From the cell containing the given text, extract its center point as (X, Y) coordinate. 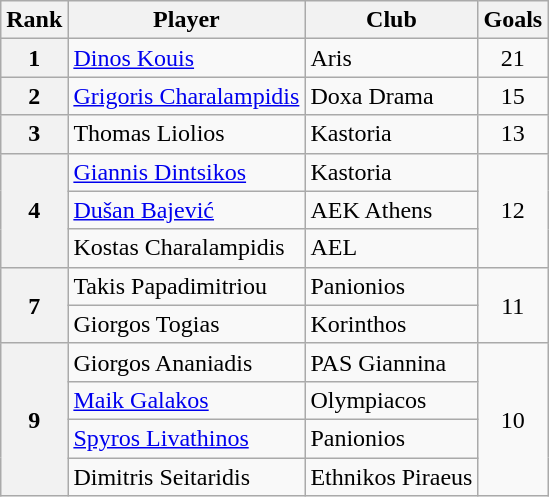
Kostas Charalampidis (186, 248)
Thomas Liolios (186, 134)
13 (513, 134)
Goals (513, 20)
Olympiacos (392, 400)
Takis Papadimitriou (186, 286)
10 (513, 419)
Club (392, 20)
Maik Galakos (186, 400)
Player (186, 20)
21 (513, 58)
AEK Athens (392, 210)
4 (34, 210)
PAS Giannina (392, 362)
Rank (34, 20)
9 (34, 419)
1 (34, 58)
Ethnikos Piraeus (392, 477)
Dinos Kouis (186, 58)
15 (513, 96)
Doxa Drama (392, 96)
7 (34, 305)
Giorgos Ananiadis (186, 362)
Dimitris Seitaridis (186, 477)
Dušan Bajević (186, 210)
Grigoris Charalampidis (186, 96)
Spyros Livathinos (186, 438)
2 (34, 96)
Aris (392, 58)
AEL (392, 248)
3 (34, 134)
11 (513, 305)
Giorgos Togias (186, 324)
12 (513, 210)
Korinthos (392, 324)
Giannis Dintsikos (186, 172)
